Detect which cell encompasses the target text, then output its [x, y] center coordinate. 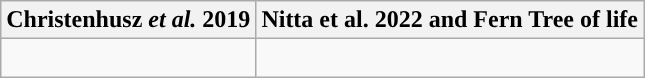
Christenhusz et al. 2019 [128, 20]
Nitta et al. 2022 and Fern Tree of life [450, 20]
